Capture the cell that displays the provided text and extract its [X, Y] central coordinate. 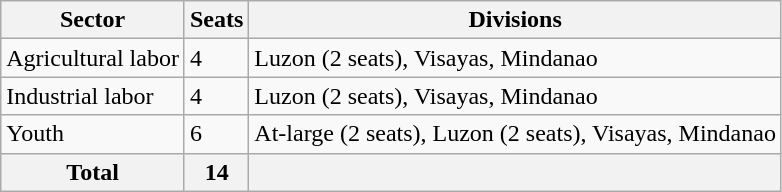
At-large (2 seats), Luzon (2 seats), Visayas, Mindanao [516, 134]
Industrial labor [93, 96]
14 [216, 172]
Total [93, 172]
Divisions [516, 20]
Youth [93, 134]
Seats [216, 20]
Agricultural labor [93, 58]
Sector [93, 20]
6 [216, 134]
